Search for the cell housing the specified text and yield its (X, Y) center coordinate. 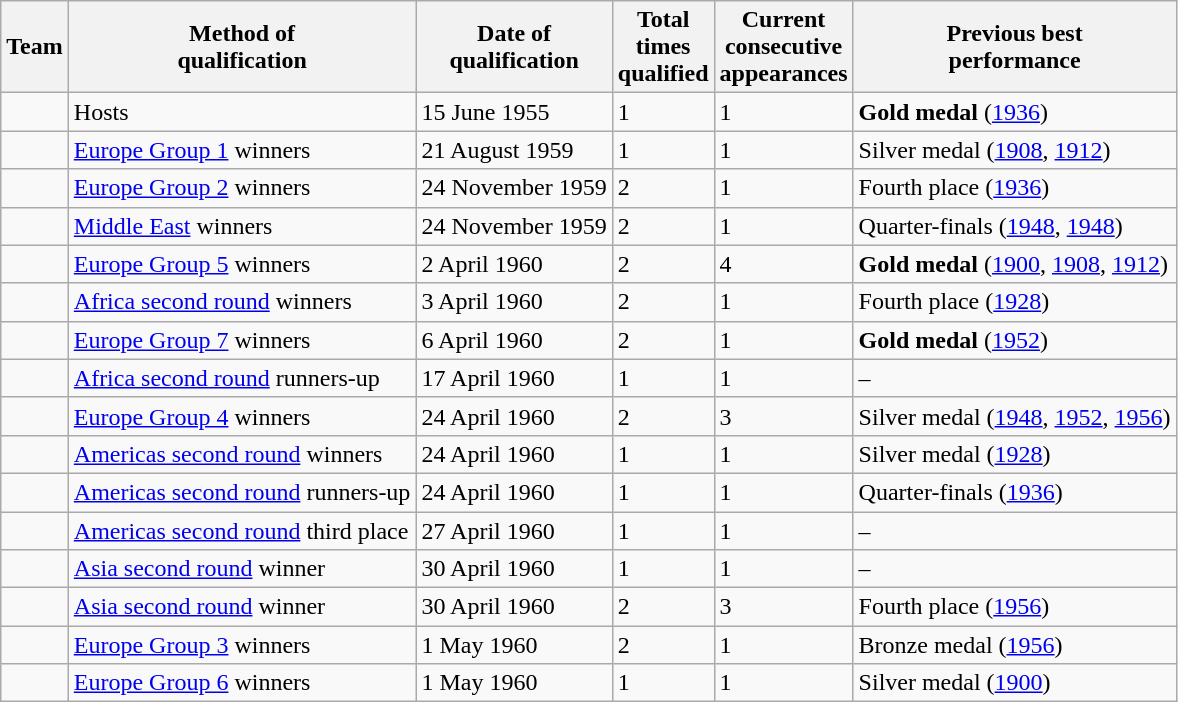
Silver medal (1928) (1014, 454)
2 April 1960 (514, 264)
Americas second round runners-up (242, 492)
Quarter-finals (1936) (1014, 492)
Gold medal (1952) (1014, 340)
Americas second round winners (242, 454)
Europe Group 3 winners (242, 645)
Europe Group 2 winners (242, 188)
Europe Group 6 winners (242, 683)
Team (35, 47)
Africa second round runners-up (242, 378)
6 April 1960 (514, 340)
Gold medal (1936) (1014, 112)
Fourth place (1928) (1014, 302)
3 April 1960 (514, 302)
4 (784, 264)
Silver medal (1948, 1952, 1956) (1014, 416)
Date ofqualification (514, 47)
27 April 1960 (514, 531)
Gold medal (1900, 1908, 1912) (1014, 264)
Hosts (242, 112)
Silver medal (1908, 1912) (1014, 150)
Method ofqualification (242, 47)
Americas second round third place (242, 531)
Africa second round winners (242, 302)
Currentconsecutiveappearances (784, 47)
Fourth place (1956) (1014, 607)
Bronze medal (1956) (1014, 645)
Middle East winners (242, 226)
Europe Group 4 winners (242, 416)
Europe Group 7 winners (242, 340)
Silver medal (1900) (1014, 683)
21 August 1959 (514, 150)
17 April 1960 (514, 378)
Europe Group 5 winners (242, 264)
15 June 1955 (514, 112)
Previous bestperformance (1014, 47)
Fourth place (1936) (1014, 188)
Quarter-finals (1948, 1948) (1014, 226)
Totaltimesqualified (663, 47)
Europe Group 1 winners (242, 150)
